From the cell containing the given text, extract its center point as [x, y] coordinate. 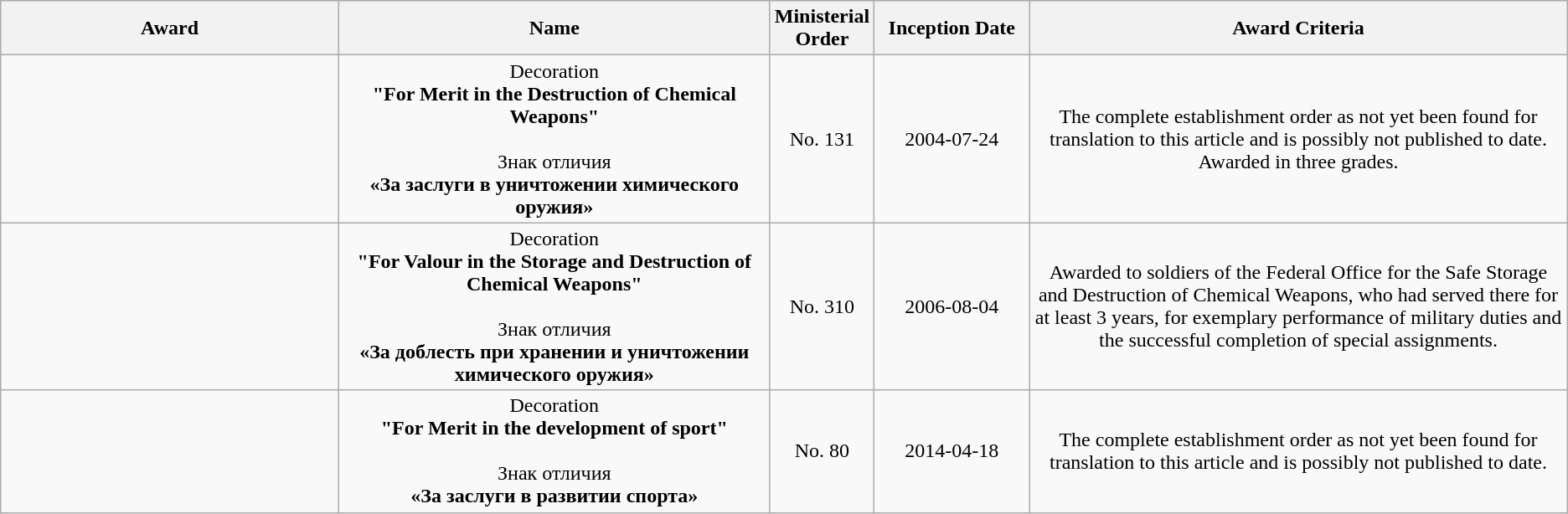
2006-08-04 [952, 306]
Decoration"For Valour in the Storage and Destruction of Chemical Weapons"Знак отличия«За доблесть при хранении и уничтожении химического оружия» [554, 306]
Ministerial Order [822, 28]
Name [554, 28]
Award [170, 28]
Inception Date [952, 28]
Decoration"For Merit in the development of sport"Знак отличия«За заслуги в развитии спорта» [554, 451]
Award Criteria [1298, 28]
2014-04-18 [952, 451]
The complete establishment order as not yet been found for translation to this article and is possibly not published to date. [1298, 451]
No. 310 [822, 306]
Decoration"For Merit in the Destruction of Chemical Weapons"Знак отличия«За заслуги в уничтожении химического оружия» [554, 139]
2004-07-24 [952, 139]
No. 80 [822, 451]
No. 131 [822, 139]
